Find where the given text appears and provide that cell's center as (X, Y) coordinate. 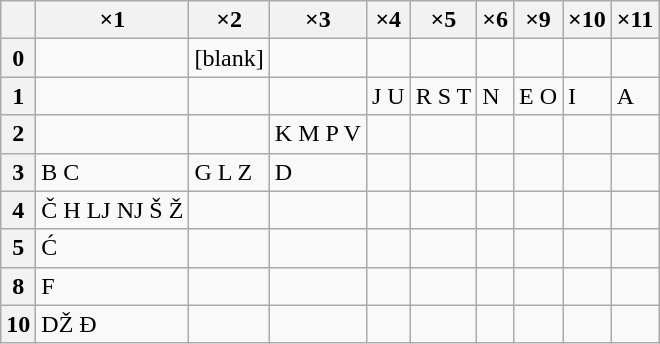
3 (18, 172)
D (318, 172)
×6 (496, 20)
E O (538, 96)
8 (18, 286)
×2 (229, 20)
A (634, 96)
4 (18, 210)
F (112, 286)
×1 (112, 20)
×9 (538, 20)
×11 (634, 20)
×3 (318, 20)
K M P V (318, 134)
G L Z (229, 172)
N (496, 96)
×5 (444, 20)
I (588, 96)
R S T (444, 96)
[blank] (229, 58)
2 (18, 134)
Ć (112, 248)
1 (18, 96)
0 (18, 58)
DŽ Đ (112, 324)
×10 (588, 20)
B C (112, 172)
J U (388, 96)
×4 (388, 20)
5 (18, 248)
Č H LJ NJ Š Ž (112, 210)
10 (18, 324)
